Return [X, Y] of the center of cell containing provided text 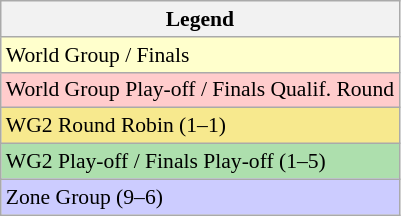
World Group / Finals [200, 55]
Legend [200, 19]
WG2 Play-off / Finals Play-off (1–5) [200, 162]
Zone Group (9–6) [200, 197]
WG2 Round Robin (1–1) [200, 126]
World Group Play-off / Finals Qualif. Round [200, 90]
